Find where the given text appears and provide that cell's center as [X, Y] coordinate. 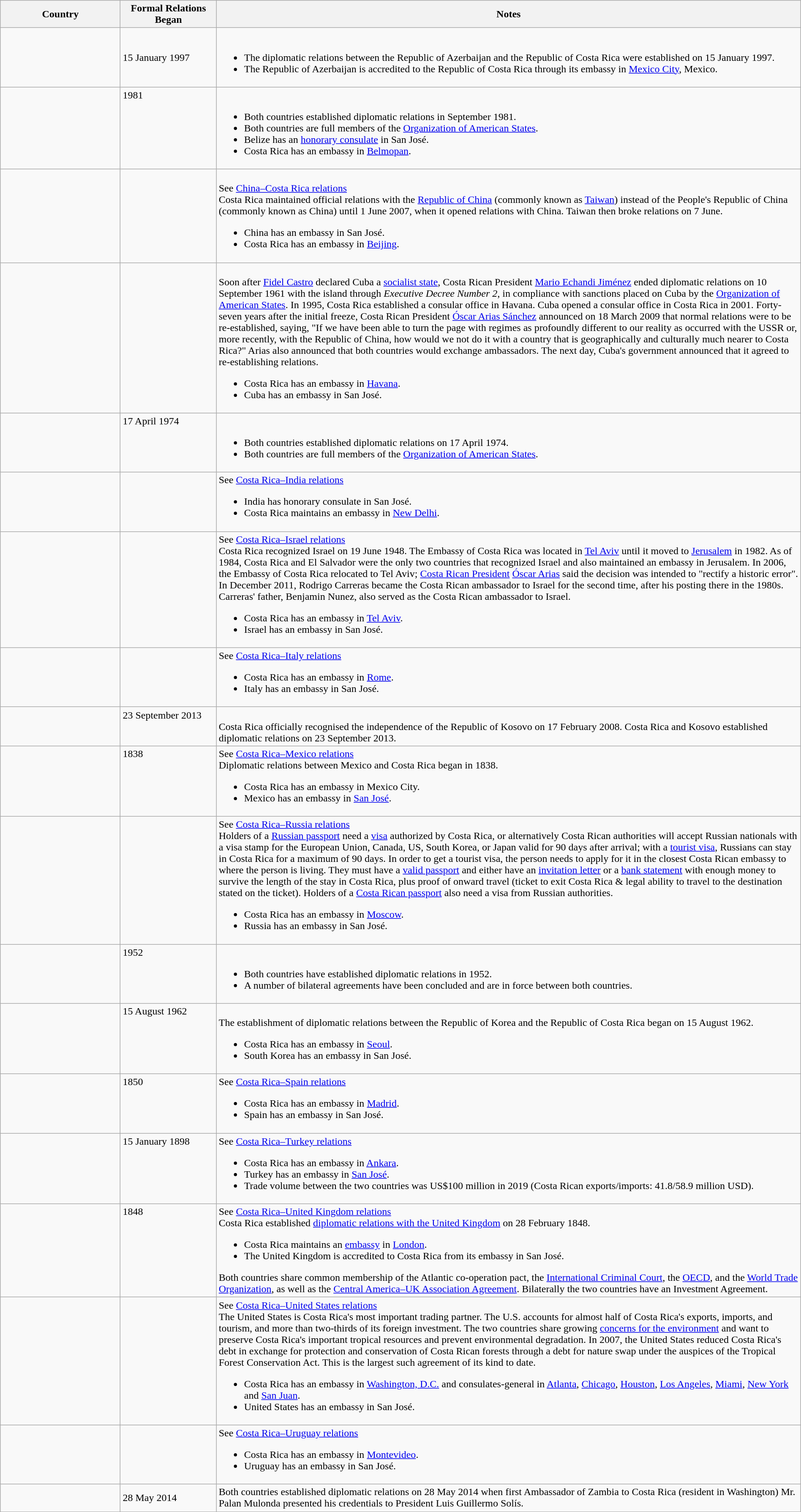
See Costa Rica–India relationsIndia has honorary consulate in San José.Costa Rica maintains an embassy in New Delhi. [509, 502]
15 August 1962 [168, 1039]
15 January 1898 [168, 1168]
Both countries established diplomatic relations on 17 April 1974.Both countries are full members of the Organization of American States. [509, 443]
15 January 1997 [168, 57]
See Costa Rica–Italy relationsCosta Rica has an embassy in Rome.Italy has an embassy in San José. [509, 677]
23 September 2013 [168, 726]
Formal Relations Began [168, 14]
1981 [168, 128]
Country [60, 14]
1952 [168, 974]
See Costa Rica–Uruguay relationsCosta Rica has an embassy in Montevideo.Uruguay has an embassy in San José. [509, 1455]
1838 [168, 781]
1848 [168, 1250]
1850 [168, 1104]
17 April 1974 [168, 443]
Notes [509, 14]
28 May 2014 [168, 1498]
See Costa Rica–Spain relationsCosta Rica has an embassy in Madrid.Spain has an embassy in San José. [509, 1104]
